Provide the [X, Y] coordinate of the cell's center where the given text is located.  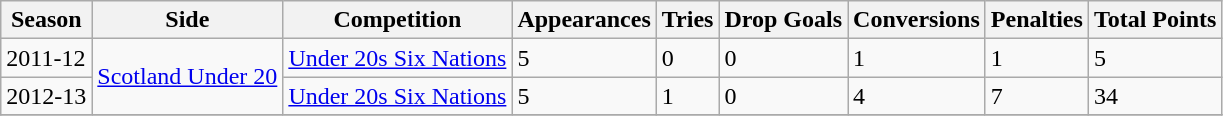
2011-12 [46, 58]
Tries [688, 20]
Penalties [1036, 20]
Scotland Under 20 [188, 77]
Appearances [584, 20]
4 [917, 96]
Competition [398, 20]
Side [188, 20]
Conversions [917, 20]
2012-13 [46, 96]
Total Points [1155, 20]
7 [1036, 96]
34 [1155, 96]
Drop Goals [784, 20]
Season [46, 20]
